Pinpoint the cell where the given text exists, returning its [X, Y] midpoint coordinate. 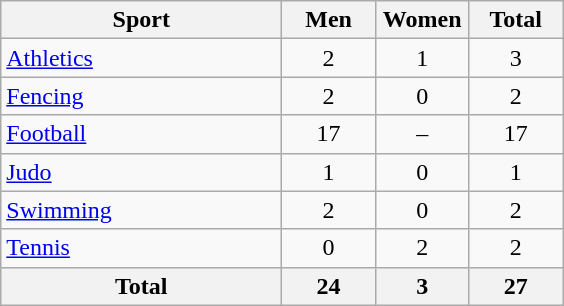
Women [422, 20]
24 [329, 286]
Swimming [142, 210]
Men [329, 20]
– [422, 134]
Football [142, 134]
Tennis [142, 248]
Judo [142, 172]
Sport [142, 20]
Athletics [142, 58]
Fencing [142, 96]
27 [516, 286]
